Detect which cell encompasses the target text, then output its [X, Y] center coordinate. 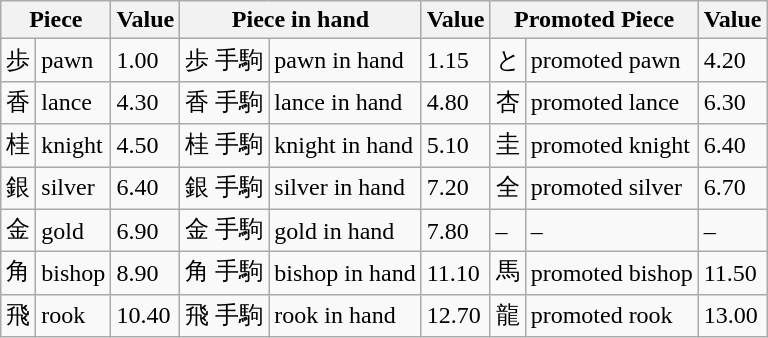
と [508, 60]
飛 [18, 316]
杏 [508, 102]
金 [18, 230]
11.10 [456, 274]
4.50 [146, 146]
Piece [56, 20]
香 手駒 [224, 102]
knight [74, 146]
promoted pawn [612, 60]
6.70 [732, 188]
pawn in hand [345, 60]
10.40 [146, 316]
金 手駒 [224, 230]
圭 [508, 146]
飛 手駒 [224, 316]
角 手駒 [224, 274]
knight in hand [345, 146]
全 [508, 188]
6.90 [146, 230]
7.20 [456, 188]
銀 手駒 [224, 188]
bishop in hand [345, 274]
8.90 [146, 274]
gold [74, 230]
6.30 [732, 102]
promoted bishop [612, 274]
rook in hand [345, 316]
馬 [508, 274]
12.70 [456, 316]
香 [18, 102]
7.80 [456, 230]
pawn [74, 60]
promoted rook [612, 316]
4.20 [732, 60]
promoted lance [612, 102]
桂 [18, 146]
4.80 [456, 102]
11.50 [732, 274]
銀 [18, 188]
lance [74, 102]
13.00 [732, 316]
歩 手駒 [224, 60]
bishop [74, 274]
promoted knight [612, 146]
1.00 [146, 60]
5.10 [456, 146]
silver [74, 188]
gold in hand [345, 230]
桂 手駒 [224, 146]
rook [74, 316]
Piece in hand [300, 20]
歩 [18, 60]
lance in hand [345, 102]
4.30 [146, 102]
角 [18, 274]
1.15 [456, 60]
silver in hand [345, 188]
Promoted Piece [594, 20]
promoted silver [612, 188]
龍 [508, 316]
